Capture the cell that displays the provided text and extract its (X, Y) central coordinate. 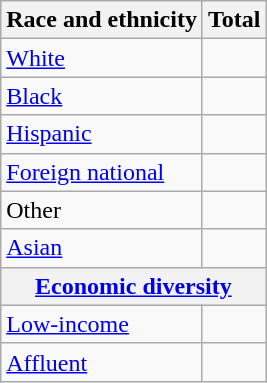
Hispanic (102, 134)
Total (234, 20)
White (102, 58)
Low-income (102, 324)
Affluent (102, 362)
Asian (102, 248)
Foreign national (102, 172)
Economic diversity (134, 286)
Race and ethnicity (102, 20)
Other (102, 210)
Black (102, 96)
